Output the [X, Y] coordinate of the center of the cell containing the given text.  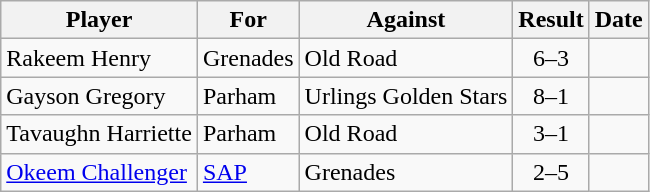
2–5 [551, 172]
8–1 [551, 96]
Rakeem Henry [100, 58]
6–3 [551, 58]
Tavaughn Harriette [100, 134]
SAP [248, 172]
Okeem Challenger [100, 172]
Result [551, 20]
For [248, 20]
Against [406, 20]
Urlings Golden Stars [406, 96]
Player [100, 20]
Date [618, 20]
Gayson Gregory [100, 96]
3–1 [551, 134]
